Detect which cell encompasses the target text, then output its (X, Y) center coordinate. 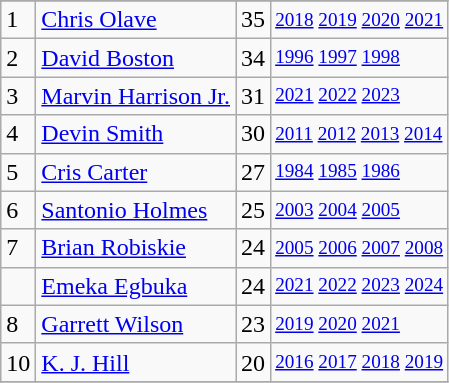
31 (254, 96)
5 (18, 172)
2 (18, 58)
3 (18, 96)
8 (18, 324)
20 (254, 362)
Chris Olave (136, 20)
1996 1997 1998 (360, 58)
35 (254, 20)
2011 2012 2013 2014 (360, 134)
Santonio Holmes (136, 210)
25 (254, 210)
2021 2022 2023 2024 (360, 286)
Brian Robiskie (136, 248)
2018 2019 2020 2021 (360, 20)
7 (18, 248)
23 (254, 324)
Cris Carter (136, 172)
2005 2006 2007 2008 (360, 248)
30 (254, 134)
Emeka Egbuka (136, 286)
2019 2020 2021 (360, 324)
2016 2017 2018 2019 (360, 362)
2021 2022 2023 (360, 96)
4 (18, 134)
2003 2004 2005 (360, 210)
David Boston (136, 58)
6 (18, 210)
1 (18, 20)
K. J. Hill (136, 362)
Devin Smith (136, 134)
34 (254, 58)
1984 1985 1986 (360, 172)
Garrett Wilson (136, 324)
Marvin Harrison Jr. (136, 96)
27 (254, 172)
10 (18, 362)
